Return [x, y] of the center of cell containing provided text 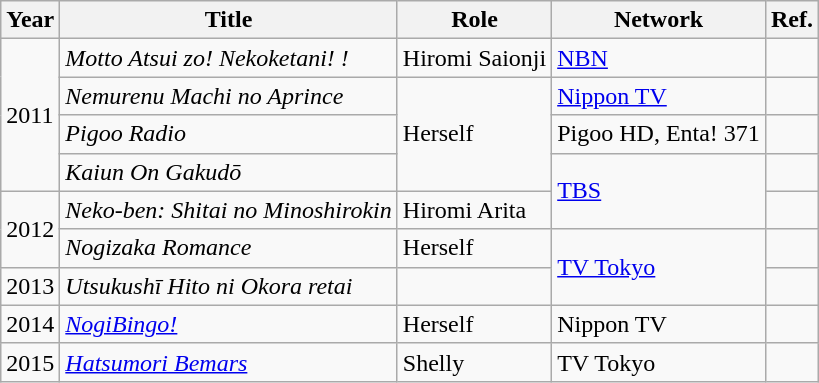
Role [474, 20]
2012 [30, 229]
Nemurenu Machi no Aprince [228, 96]
Shelly [474, 362]
Kaiun On Gakudō [228, 172]
Nogizaka Romance [228, 248]
TBS [659, 191]
Pigoo Radio [228, 134]
Network [659, 20]
Hiromi Arita [474, 210]
Neko-ben: Shitai no Minoshirokin [228, 210]
2015 [30, 362]
Motto Atsui zo! Nekoketani! ! [228, 58]
Pigoo HD, Enta! 371 [659, 134]
NBN [659, 58]
2014 [30, 324]
2013 [30, 286]
2011 [30, 115]
Year [30, 20]
Utsukushī Hito ni Okora retai [228, 286]
Hatsumori Bemars [228, 362]
Ref. [792, 20]
Title [228, 20]
NogiBingo! [228, 324]
Hiromi Saionji [474, 58]
